Extract the [x, y] coordinate from the center of the cell holding the provided text.  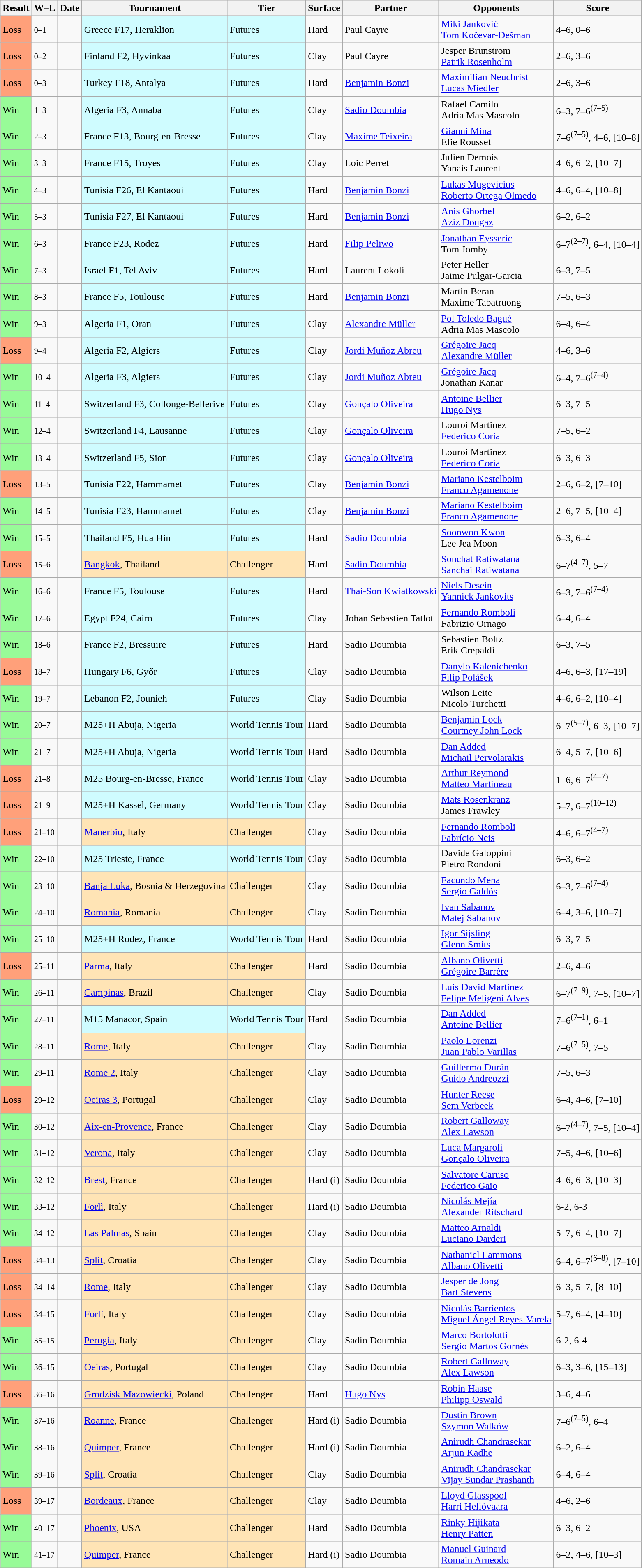
8–3 [44, 297]
Banja Luka, Bosnia & Herzegovina [155, 886]
6–4, 5–7, [10–6] [598, 752]
4–6, 6–3, [10–3] [598, 1179]
Parma, Italy [155, 966]
6–4, 7–6(7–4) [598, 378]
Nicolás Mejía Alexander Ritschard [497, 1207]
7–5, 4–6, [10–6] [598, 1153]
18–7 [44, 671]
Tournament [155, 8]
Switzerland F4, Lausanne [155, 431]
Roanne, France [155, 1420]
6–3, 7–6(7–5) [598, 109]
Thai-Son Kwiatkowski [391, 591]
Pol Toledo Bagué Adria Mas Mascolo [497, 323]
Maxime Teixeira [391, 137]
Sebastien Boltz Erik Crepaldi [497, 645]
6–3, 5–7, [8–10] [598, 1287]
M25+H Rodez, France [155, 939]
4–6, 0–6 [598, 30]
Rinky Hijikata Henry Patten [497, 1527]
France F23, Rodez [155, 243]
3–3 [44, 163]
31–12 [44, 1153]
7–6(7–1), 6–1 [598, 1019]
Matteo Arnaldi Luciano Darderi [497, 1234]
13–5 [44, 484]
6–3, 3–6, [15–13] [598, 1367]
3–6, 4–6 [598, 1394]
Soonwoo Kwon Lee Jea Moon [497, 538]
4–3 [44, 190]
7–6(7–5), 4–6, [10–8] [598, 137]
0–1 [44, 30]
France F15, Troyes [155, 163]
Manerbio, Italy [155, 832]
Julien Demois Yanais Laurent [497, 163]
Perugia, Italy [155, 1341]
Fernando Romboli Fabrício Neis [497, 832]
4–6, 6–2, [10–4] [598, 698]
M25 Bourg-en-Bresse, France [155, 779]
Niels Desein Yannick Jankovits [497, 591]
Igor Sijsling Glenn Smits [497, 939]
17–6 [44, 618]
29–11 [44, 1072]
France F2, Bressuire [155, 645]
W–L [44, 8]
Antoine Bellier Hugo Nys [497, 404]
6-2, 6-3 [598, 1207]
38–16 [44, 1448]
Las Palmas, Spain [155, 1234]
Danylo Kalenichenko Filip Polášek [497, 671]
27–11 [44, 1019]
7–6(7–5), 7–5 [598, 1046]
Benjamin Lock Courtney John Lock [497, 725]
Greece F17, Heraklion [155, 30]
Switzerland F3, Collonge-Bellerive [155, 404]
41–17 [44, 1554]
Algeria F2, Algiers [155, 350]
Anirudh Chandrasekar Arjun Kadhe [497, 1448]
Score [598, 8]
Algeria F3, Annaba [155, 109]
7–6(7–5), 6–4 [598, 1420]
Guillermo Durán Guido Andreozzi [497, 1072]
19–7 [44, 698]
Arthur Reymond Matteo Martineau [497, 779]
Maximilian Neuchrist Lucas Miedler [497, 83]
2–3 [44, 137]
Jesper Brunstrom Patrik Rosenholm [497, 56]
6–3 [44, 243]
6–4, 3–6, [10–7] [598, 912]
4–6, 3–6 [598, 350]
Verona, Italy [155, 1153]
9–3 [44, 323]
14–5 [44, 511]
34–15 [44, 1313]
6–2, 6–2 [598, 216]
29–12 [44, 1100]
Wilson Leite Nicolo Turchetti [497, 698]
6–2, 4–6, [10–3] [598, 1554]
6–7(2–7), 6–4, [10–4] [598, 243]
Bordeaux, France [155, 1501]
4–6, 6–4, [10–8] [598, 190]
26–11 [44, 993]
4–6, 2–6 [598, 1501]
Dan Added Antoine Bellier [497, 1019]
6–4, 4–6, [7–10] [598, 1100]
Jesper de Jong Bart Stevens [497, 1287]
15–6 [44, 564]
6–4, 6–7(6–8), [7–10] [598, 1260]
Phoenix, USA [155, 1527]
Surface [324, 8]
Tunisia F26, El Kantaoui [155, 190]
Loic Perret [391, 163]
Oeiras 3, Portugal [155, 1100]
Manuel Guinard Romain Arneodo [497, 1554]
10–4 [44, 378]
Johan Sebastien Tatlot [391, 618]
34–12 [44, 1234]
6-2, 6-4 [598, 1341]
France F13, Bourg-en-Bresse [155, 137]
Filip Peliwo [391, 243]
6–7(4–7), 7–5, [10–4] [598, 1126]
21–7 [44, 752]
M25+H Kassel, Germany [155, 805]
Paolo Lorenzi Juan Pablo Varillas [497, 1046]
Lebanon F2, Jounieh [155, 698]
Sonchat Ratiwatana Sanchai Ratiwatana [497, 564]
Egypt F24, Cairo [155, 618]
Turkey F18, Antalya [155, 83]
6–2, 6–4 [598, 1448]
Davide Galoppini Pietro Rondoni [497, 859]
Luca Margaroli Gonçalo Oliveira [497, 1153]
Salvatore Caruso Federico Gaio [497, 1179]
Tunisia F22, Hammamet [155, 484]
Hungary F6, Győr [155, 671]
4–6, 6–2, [10–7] [598, 163]
16–6 [44, 591]
7–3 [44, 270]
6–3, 6–4 [598, 538]
Dustin Brown Szymon Walków [497, 1420]
Anirudh Chandrasekar Vijay Sundar Prashanth [497, 1474]
33–12 [44, 1207]
Finland F2, Hyvinkaa [155, 56]
4–6, 6–7(4–7) [598, 832]
1–6, 6–7(4–7) [598, 779]
Brest, France [155, 1179]
Hunter Reese Sem Verbeek [497, 1100]
M15 Manacor, Spain [155, 1019]
36–16 [44, 1394]
Grégoire Jacq Alexandre Müller [497, 350]
Rome 2, Italy [155, 1072]
Tunisia F23, Hammamet [155, 511]
21–9 [44, 805]
Opponents [497, 8]
Lukas Mugevicius Roberto Ortega Olmedo [497, 190]
25–11 [44, 966]
Hugo Nys [391, 1394]
M25 Trieste, France [155, 859]
Marco Bortolotti Sergio Martos Gornés [497, 1341]
5–3 [44, 216]
Tier [267, 8]
Martin Beran Maxime Tabatruong [497, 297]
Nathaniel Lammons Albano Olivetti [497, 1260]
34–13 [44, 1260]
Tunisia F27, El Kantaoui [155, 216]
22–10 [44, 859]
30–12 [44, 1126]
15–5 [44, 538]
2–6, 7–5, [10–4] [598, 511]
Date [70, 8]
2–6, 4–6 [598, 966]
6–7(7–9), 7–5, [10–7] [598, 993]
Switzerland F5, Sion [155, 457]
Romania, Romania [155, 912]
24–10 [44, 912]
Peter Heller Jaime Pulgar-Garcia [497, 270]
Robin Haase Philipp Oswald [497, 1394]
Campinas, Brazil [155, 993]
20–7 [44, 725]
Algeria F1, Oran [155, 323]
Miki Janković Tom Kočevar-Dešman [497, 30]
Facundo Mena Sergio Galdós [497, 886]
5–7, 6–7(10–12) [598, 805]
32–12 [44, 1179]
39–17 [44, 1501]
Result [16, 8]
6–7(4–7), 5–7 [598, 564]
1–3 [44, 109]
4–6, 6–3, [17–19] [598, 671]
Jonathan Eysseric Tom Jomby [497, 243]
0–3 [44, 83]
18–6 [44, 645]
Israel F1, Tel Aviv [155, 270]
36–15 [44, 1367]
Dan Added Michail Pervolarakis [497, 752]
40–17 [44, 1527]
Nicolás Barrientos Miguel Ángel Reyes-Varela [497, 1313]
0–2 [44, 56]
25–10 [44, 939]
37–16 [44, 1420]
5–7, 6–4, [4–10] [598, 1313]
23–10 [44, 886]
9–4 [44, 350]
Laurent Lokoli [391, 270]
Oeiras, Portugal [155, 1367]
Rafael Camilo Adria Mas Mascolo [497, 109]
34–14 [44, 1287]
35–15 [44, 1341]
Partner [391, 8]
21–10 [44, 832]
Gianni Mina Elie Rousset [497, 137]
13–4 [44, 457]
39–16 [44, 1474]
Thailand F5, Hua Hin [155, 538]
Aix-en-Provence, France [155, 1126]
Grodzisk Mazowiecki, Poland [155, 1394]
12–4 [44, 431]
Bangkok, Thailand [155, 564]
21–8 [44, 779]
11–4 [44, 404]
2–6, 6–2, [7–10] [598, 484]
Lloyd Glasspool Harri Heliövaara [497, 1501]
28–11 [44, 1046]
6–3, 6–3 [598, 457]
Fernando Romboli Fabrizio Ornago [497, 618]
6–7(5–7), 6–3, [10–7] [598, 725]
Luis David Martinez Felipe Meligeni Alves [497, 993]
Algeria F3, Algiers [155, 378]
Mats Rosenkranz James Frawley [497, 805]
Ivan Sabanov Matej Sabanov [497, 912]
Anis Ghorbel Aziz Dougaz [497, 216]
Alexandre Müller [391, 323]
Albano Olivetti Grégoire Barrère [497, 966]
7–5, 6–2 [598, 431]
5–7, 6–4, [10–7] [598, 1234]
Grégoire Jacq Jonathan Kanar [497, 378]
